Provide the [x, y] coordinate of the cell's center where the given text is located.  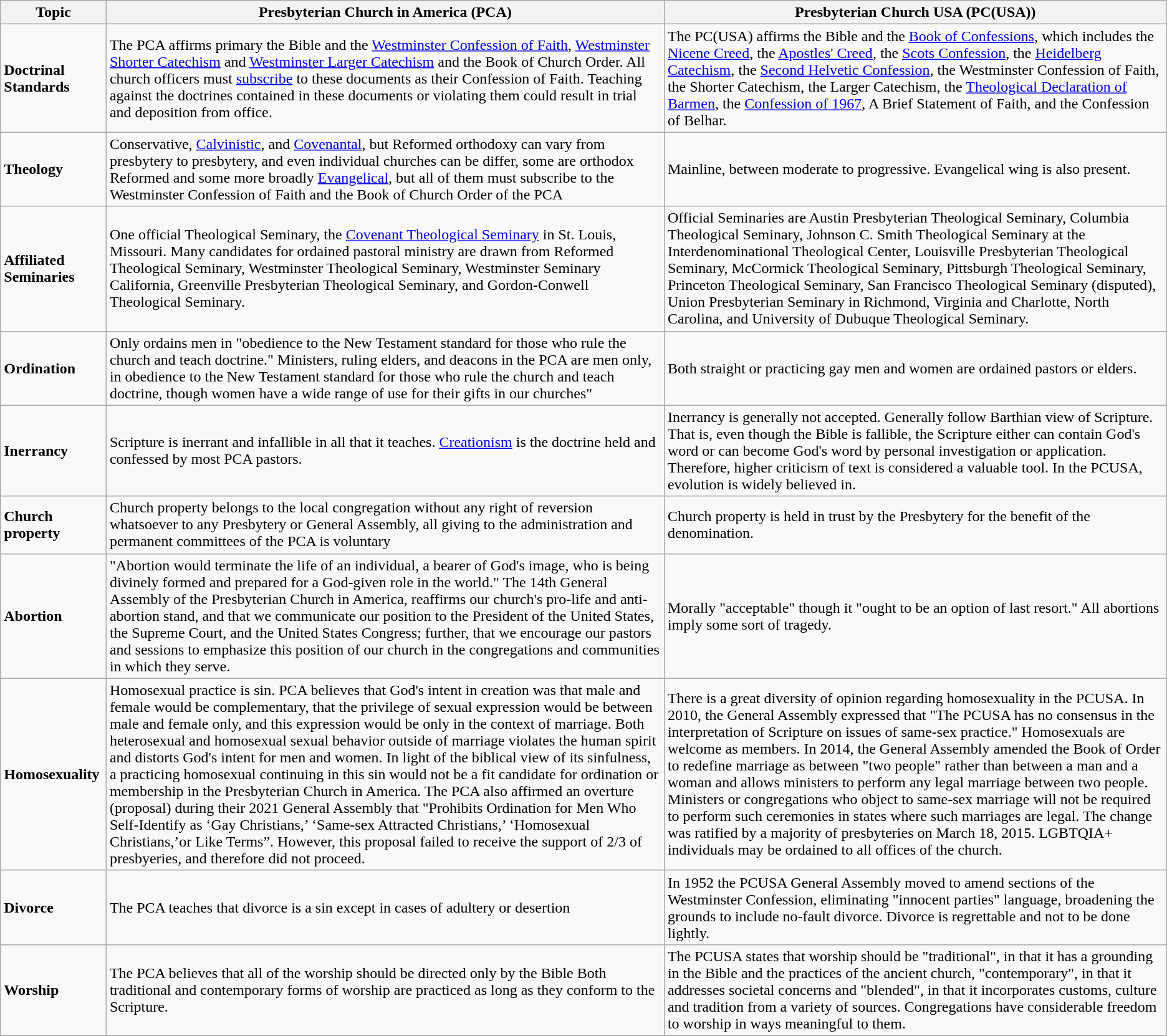
Scripture is inerrant and infallible in all that it teaches. Creationism is the doctrine held and confessed by most PCA pastors. [385, 451]
Abortion [54, 616]
Presbyterian Church USA (PC(USA)) [915, 12]
Topic [54, 12]
Both straight or practicing gay men and women are ordained pastors or elders. [915, 368]
Affiliated Seminaries [54, 269]
Divorce [54, 908]
Homosexuality [54, 774]
Inerrancy [54, 451]
Presbyterian Church in America (PCA) [385, 12]
Ordination [54, 368]
Church property [54, 525]
The PCA teaches that divorce is a sin except in cases of adultery or desertion [385, 908]
Theology [54, 170]
Morally "acceptable" though it "ought to be an option of last resort." All abortions imply some sort of tragedy. [915, 616]
Doctrinal Standards [54, 79]
Church property is held in trust by the Presbytery for the benefit of the denomination. [915, 525]
Mainline, between moderate to progressive. Evangelical wing is also present. [915, 170]
Worship [54, 990]
